Detect which cell encompasses the target text, then output its (x, y) center coordinate. 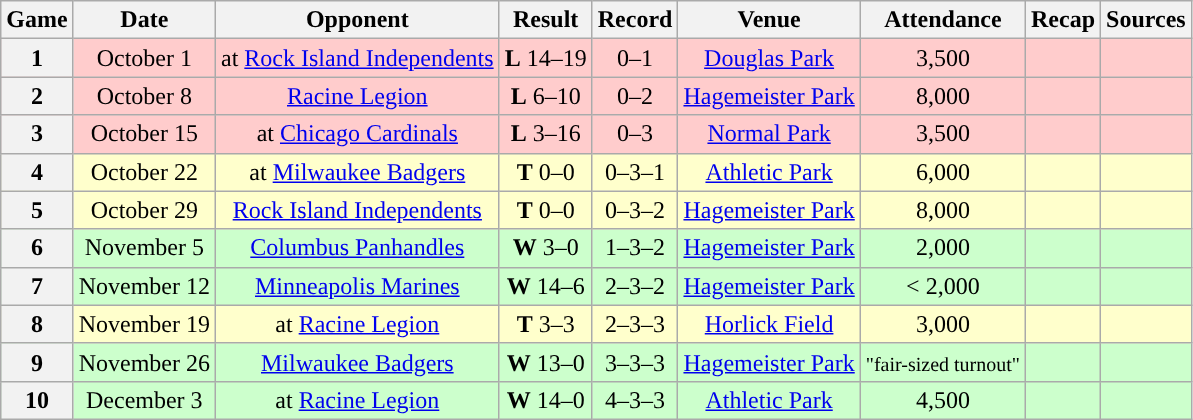
6,000 (942, 172)
Date (144, 20)
Opponent (357, 20)
W 14–0 (546, 400)
0–3–2 (635, 210)
1–3–2 (635, 248)
W 13–0 (546, 362)
October 22 (144, 172)
W 3–0 (546, 248)
Result (546, 20)
Horlick Field (769, 324)
T 3–3 (546, 324)
L 14–19 (546, 58)
0–2 (635, 96)
Douglas Park (769, 58)
Milwaukee Badgers (357, 362)
3–3–3 (635, 362)
0–1 (635, 58)
Columbus Panhandles (357, 248)
Attendance (942, 20)
3 (37, 134)
9 (37, 362)
October 1 (144, 58)
Normal Park (769, 134)
5 (37, 210)
0–3 (635, 134)
4,500 (942, 400)
December 3 (144, 400)
October 8 (144, 96)
L 6–10 (546, 96)
Recap (1064, 20)
October 29 (144, 210)
Game (37, 20)
2 (37, 96)
Rock Island Independents (357, 210)
0–3–1 (635, 172)
November 12 (144, 286)
November 5 (144, 248)
November 26 (144, 362)
3,000 (942, 324)
2–3–2 (635, 286)
November 19 (144, 324)
4–3–3 (635, 400)
Venue (769, 20)
W 14–6 (546, 286)
2,000 (942, 248)
7 (37, 286)
October 15 (144, 134)
at Chicago Cardinals (357, 134)
Record (635, 20)
L 3–16 (546, 134)
8 (37, 324)
at Rock Island Independents (357, 58)
< 2,000 (942, 286)
6 (37, 248)
4 (37, 172)
10 (37, 400)
Minneapolis Marines (357, 286)
at Milwaukee Badgers (357, 172)
"fair-sized turnout" (942, 362)
Racine Legion (357, 96)
1 (37, 58)
Sources (1146, 20)
2–3–3 (635, 324)
